Pinpoint the cell where the given text exists, returning its [X, Y] midpoint coordinate. 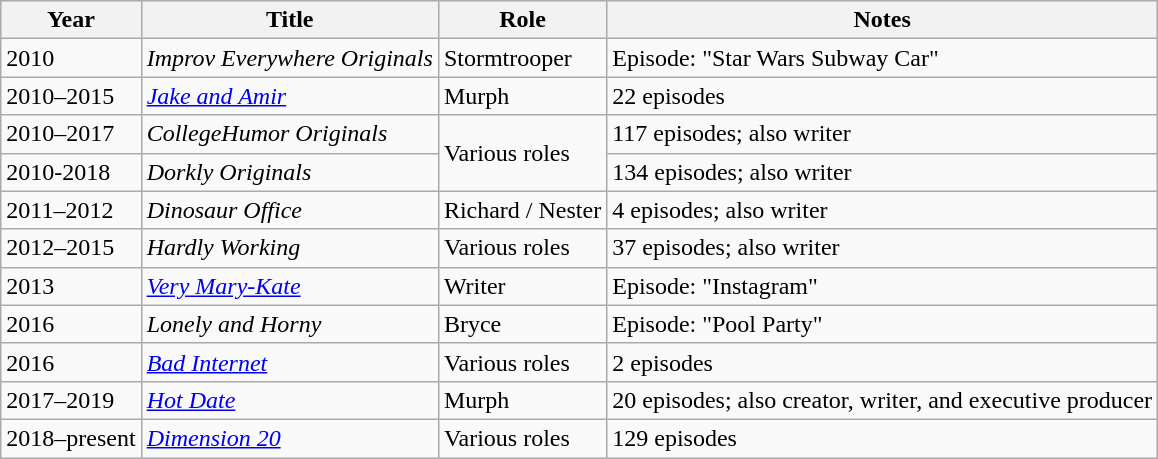
Dimension 20 [290, 438]
Jake and Amir [290, 96]
Episode: "Pool Party" [882, 324]
Episode: "Instagram" [882, 286]
Stormtrooper [522, 58]
Lonely and Horny [290, 324]
2010 [71, 58]
Bad Internet [290, 362]
2010–2017 [71, 134]
2013 [71, 286]
Year [71, 20]
Hot Date [290, 400]
117 episodes; also writer [882, 134]
Title [290, 20]
Writer [522, 286]
37 episodes; also writer [882, 248]
134 episodes; also writer [882, 172]
2018–present [71, 438]
Very Mary-Kate [290, 286]
Dorkly Originals [290, 172]
2012–2015 [71, 248]
4 episodes; also writer [882, 210]
Richard / Nester [522, 210]
Notes [882, 20]
Role [522, 20]
Improv Everywhere Originals [290, 58]
Hardly Working [290, 248]
Bryce [522, 324]
Episode: "Star Wars Subway Car" [882, 58]
2011–2012 [71, 210]
2 episodes [882, 362]
CollegeHumor Originals [290, 134]
Dinosaur Office [290, 210]
22 episodes [882, 96]
2017–2019 [71, 400]
2010-2018 [71, 172]
20 episodes; also creator, writer, and executive producer [882, 400]
129 episodes [882, 438]
2010–2015 [71, 96]
